Provide the (X, Y) coordinate of the cell's center where the given text is located.  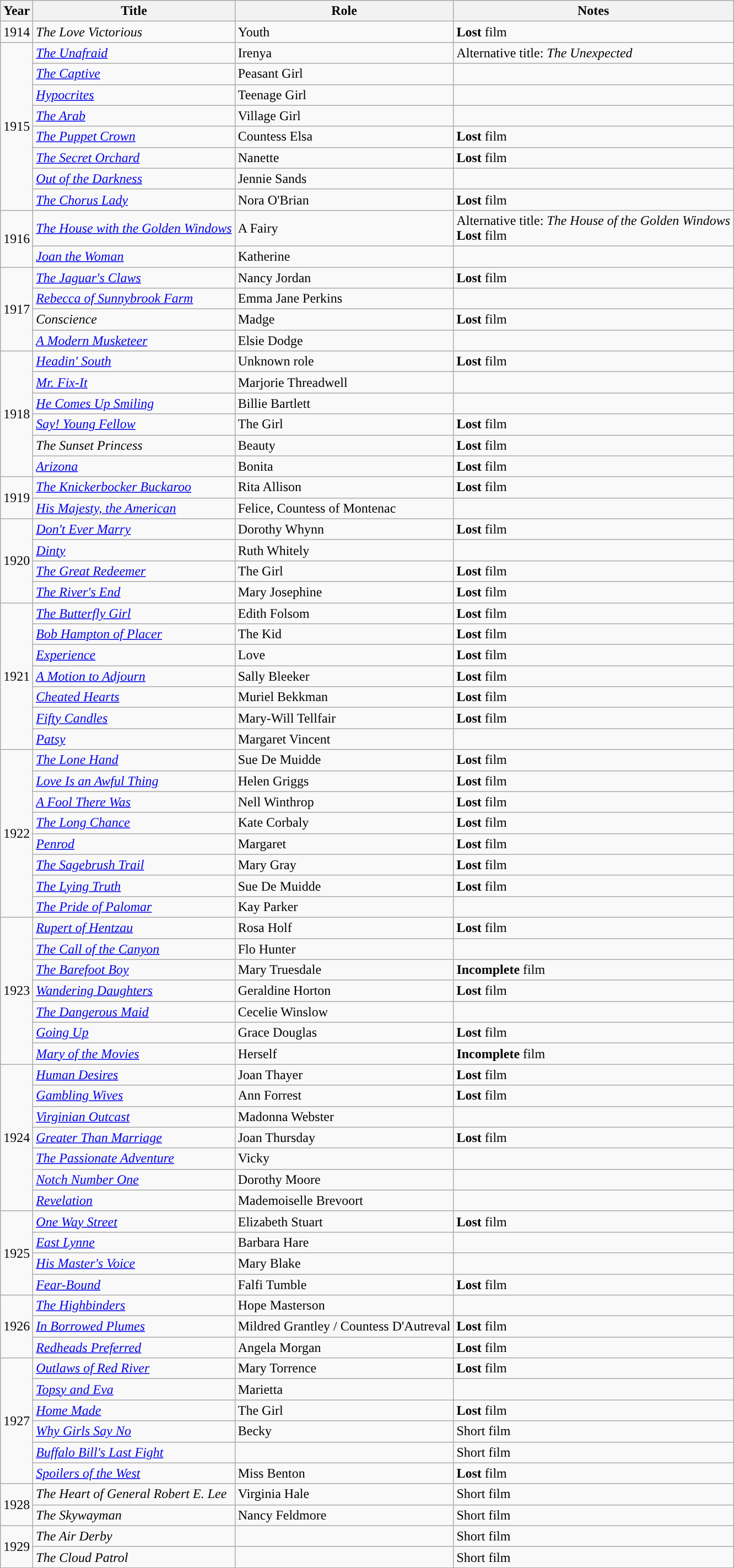
Countess Elsa (344, 137)
The Secret Orchard (134, 158)
Nancy Feldmore (344, 1515)
The Unafraid (134, 53)
Human Desires (134, 1075)
Marietta (344, 1389)
Mary Josephine (344, 592)
The Kid (344, 634)
Virginia Hale (344, 1494)
Rebecca of Sunnybrook Farm (134, 299)
1917 (17, 309)
Falfi Tumble (344, 1285)
Love (344, 655)
Arizona (134, 466)
Gambling Wives (134, 1096)
Notch Number One (134, 1179)
Bonita (344, 466)
The Arab (134, 116)
The Knickerbocker Buckaroo (134, 487)
Flo Hunter (344, 949)
The Puppet Crown (134, 137)
Nell Winthrop (344, 802)
1918 (17, 414)
The Call of the Canyon (134, 949)
He Comes Up Smiling (134, 403)
The Barefoot Boy (134, 970)
Title (134, 11)
Joan Thayer (344, 1075)
Kate Corbaly (344, 823)
Unknown role (344, 362)
Becky (344, 1431)
Edith Folsom (344, 613)
Cheated Hearts (134, 697)
Nora O'Brian (344, 200)
The Love Victorious (134, 32)
Geraldine Horton (344, 991)
1927 (17, 1421)
The Sagebrush Trail (134, 865)
Spoilers of the West (134, 1473)
1925 (17, 1253)
Mary of the Movies (134, 1054)
Margaret (344, 844)
Peasant Girl (344, 74)
Topsy and Eva (134, 1389)
1926 (17, 1327)
The Dangerous Maid (134, 1012)
East Lynne (134, 1242)
Fifty Candles (134, 718)
The Passionate Adventure (134, 1159)
The Butterfly Girl (134, 613)
The Chorus Lady (134, 200)
Kay Parker (344, 907)
Buffalo Bill's Last Fight (134, 1452)
Madge (344, 320)
A Fairy (344, 228)
1929 (17, 1547)
The Great Redeemer (134, 571)
1919 (17, 498)
Grace Douglas (344, 1033)
A Modern Musketeer (134, 341)
Miss Benton (344, 1473)
The Jaguar's Claws (134, 277)
The House with the Golden Windows (134, 228)
Don't Ever Marry (134, 529)
Elsie Dodge (344, 341)
Mary-Will Tellfair (344, 718)
Experience (134, 655)
Why Girls Say No (134, 1431)
Revelation (134, 1200)
The Sunset Princess (134, 445)
Cecelie Winslow (344, 1012)
1922 (17, 833)
Alternative title: The House of the Golden Windows Lost film (593, 228)
Mary Blake (344, 1263)
The Air Derby (134, 1536)
Greater Than Marriage (134, 1138)
Mademoiselle Brevoort (344, 1200)
Teenage Girl (344, 95)
Out of the Darkness (134, 179)
The Pride of Palomar (134, 907)
Wandering Daughters (134, 991)
Patsy (134, 739)
Village Girl (344, 116)
The Long Chance (134, 823)
1914 (17, 32)
Elizabeth Stuart (344, 1221)
Mary Torrence (344, 1368)
Nancy Jordan (344, 277)
Outlaws of Red River (134, 1368)
Helen Griggs (344, 781)
Say! Young Fellow (134, 424)
Home Made (134, 1410)
Dorothy Whynn (344, 529)
Virginian Outcast (134, 1117)
Jennie Sands (344, 179)
In Borrowed Plumes (134, 1327)
Rupert of Hentzau (134, 928)
Emma Jane Perkins (344, 299)
Love Is an Awful Thing (134, 781)
His Majesty, the American (134, 508)
Marjorie Threadwell (344, 382)
Irenya (344, 53)
One Way Street (134, 1221)
Angela Morgan (344, 1348)
Going Up (134, 1033)
His Master's Voice (134, 1263)
The Lying Truth (134, 886)
Joan the Woman (134, 256)
Alternative title: The Unexpected (593, 53)
1920 (17, 561)
1923 (17, 990)
Rosa Holf (344, 928)
Dinty (134, 550)
The Heart of General Robert E. Lee (134, 1494)
Dorothy Moore (344, 1179)
Mr. Fix-It (134, 382)
1916 (17, 238)
The Lone Hand (134, 760)
The Cloud Patrol (134, 1557)
Hope Masterson (344, 1306)
1915 (17, 126)
The Skywayman (134, 1515)
1921 (17, 676)
Rita Allison (344, 487)
Youth (344, 32)
Herself (344, 1054)
Mary Truesdale (344, 970)
Year (17, 11)
1928 (17, 1505)
Billie Bartlett (344, 403)
Role (344, 11)
Bob Hampton of Placer (134, 634)
Felice, Countess of Montenac (344, 508)
1924 (17, 1138)
Katherine (344, 256)
Margaret Vincent (344, 739)
Madonna Webster (344, 1117)
Fear-Bound (134, 1285)
The River's End (134, 592)
Mildred Grantley / Countess D'Autreval (344, 1327)
Headin' South (134, 362)
A Motion to Adjourn (134, 676)
Hypocrites (134, 95)
The Captive (134, 74)
Conscience (134, 320)
Notes (593, 11)
The Highbinders (134, 1306)
A Fool There Was (134, 802)
Penrod (134, 844)
Nanette (344, 158)
Redheads Preferred (134, 1348)
Beauty (344, 445)
Ann Forrest (344, 1096)
Muriel Bekkman (344, 697)
Vicky (344, 1159)
Ruth Whitely (344, 550)
Joan Thursday (344, 1138)
Mary Gray (344, 865)
Barbara Hare (344, 1242)
Sally Bleeker (344, 676)
